Find where the given text appears and provide that cell's center as [X, Y] coordinate. 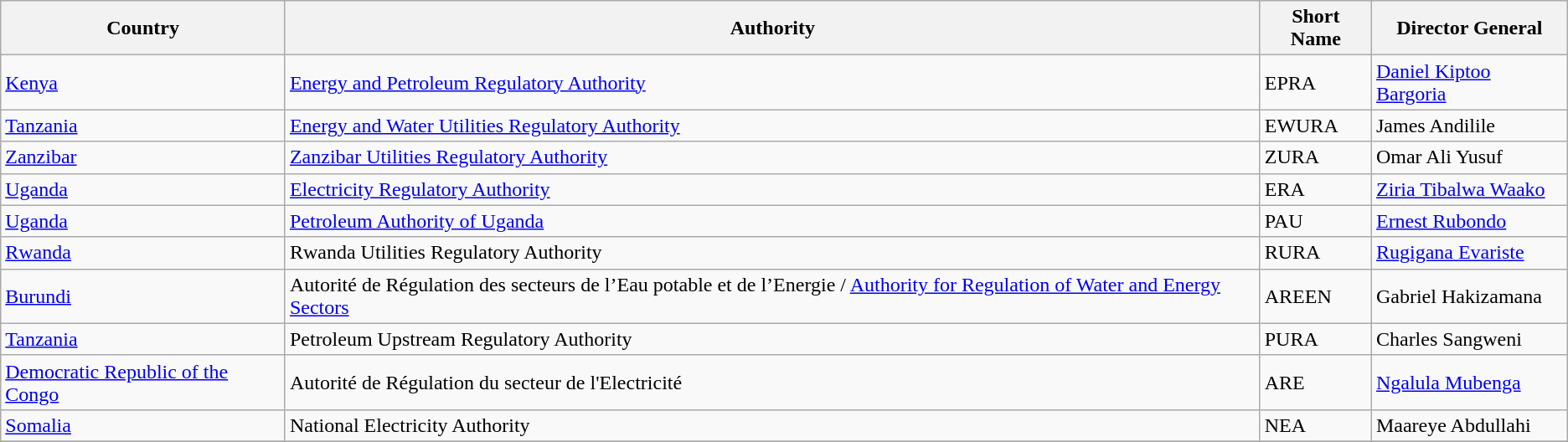
Short Name [1315, 28]
National Electricity Authority [772, 425]
Gabriel Hakizamana [1469, 296]
Petroleum Upstream Regulatory Authority [772, 339]
Autorité de Régulation du secteur de l'Electricité [772, 382]
Autorité de Régulation des secteurs de l’Eau potable et de l’Energie / Authority for Regulation of Water and Energy Sectors [772, 296]
Somalia [143, 425]
Ngalula Mubenga [1469, 382]
Director General [1469, 28]
RURA [1315, 253]
Rwanda Utilities Regulatory Authority [772, 253]
ERA [1315, 189]
Omar Ali Yusuf [1469, 157]
Energy and Petroleum Regulatory Authority [772, 82]
Daniel Kiptoo Bargoria [1469, 82]
EWURA [1315, 126]
Petroleum Authority of Uganda [772, 221]
PURA [1315, 339]
Zanzibar Utilities Regulatory Authority [772, 157]
ZURA [1315, 157]
Kenya [143, 82]
NEA [1315, 425]
EPRA [1315, 82]
Rugigana Evariste [1469, 253]
Zanzibar [143, 157]
James Andilile [1469, 126]
Energy and Water Utilities Regulatory Authority [772, 126]
PAU [1315, 221]
Burundi [143, 296]
Maareye Abdullahi [1469, 425]
Rwanda [143, 253]
Electricity Regulatory Authority [772, 189]
Country [143, 28]
Ziria Tibalwa Waako [1469, 189]
Ernest Rubondo [1469, 221]
Democratic Republic of the Congo [143, 382]
AREEN [1315, 296]
Authority [772, 28]
ARE [1315, 382]
Charles Sangweni [1469, 339]
